Pinpoint the cell where the given text exists, returning its (X, Y) midpoint coordinate. 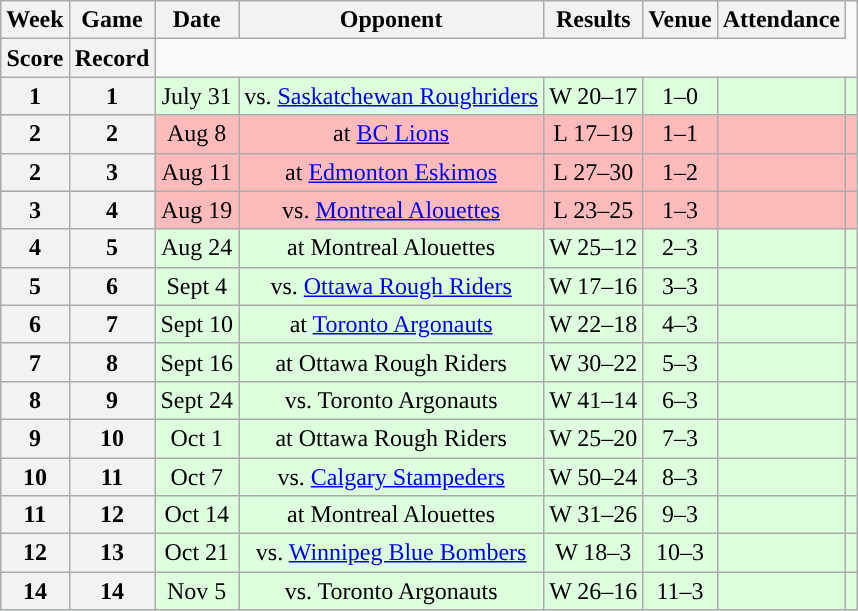
13 (112, 553)
vs. Calgary Stampeders (392, 477)
Aug 11 (197, 172)
July 31 (197, 96)
Sept 16 (197, 362)
Results (594, 20)
5–3 (680, 362)
Aug 19 (197, 210)
Opponent (392, 20)
vs. Winnipeg Blue Bombers (392, 553)
W 50–24 (594, 477)
Attendance (781, 20)
8–3 (680, 477)
7–3 (680, 438)
Nov 5 (197, 591)
Oct 1 (197, 438)
Sept 24 (197, 400)
L 23–25 (594, 210)
Sept 4 (197, 286)
Record (112, 58)
L 17–19 (594, 134)
4–3 (680, 324)
2–3 (680, 248)
W 25–12 (594, 248)
Oct 14 (197, 515)
vs. Ottawa Rough Riders (392, 286)
1–2 (680, 172)
at Edmonton Eskimos (392, 172)
at Toronto Argonauts (392, 324)
Aug 8 (197, 134)
W 18–3 (594, 553)
vs. Montreal Alouettes (392, 210)
Oct 7 (197, 477)
at BC Lions (392, 134)
11–3 (680, 591)
Game (112, 20)
vs. Saskatchewan Roughriders (392, 96)
1–0 (680, 96)
1–3 (680, 210)
W 25–20 (594, 438)
L 27–30 (594, 172)
6–3 (680, 400)
W 22–18 (594, 324)
9–3 (680, 515)
W 41–14 (594, 400)
W 20–17 (594, 96)
W 26–16 (594, 591)
10–3 (680, 553)
Date (197, 20)
3–3 (680, 286)
Score (35, 58)
W 17–16 (594, 286)
1–1 (680, 134)
W 31–26 (594, 515)
Week (35, 20)
Aug 24 (197, 248)
Sept 10 (197, 324)
Venue (680, 20)
W 30–22 (594, 362)
Oct 21 (197, 553)
